Return (X, Y) of the center of cell containing provided text 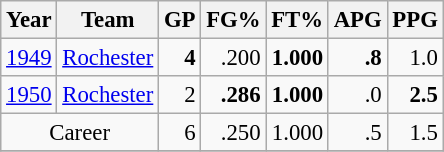
2 (180, 95)
.5 (358, 133)
PPG (415, 20)
2.5 (415, 95)
Career (80, 133)
1.5 (415, 133)
.286 (234, 95)
.8 (358, 58)
APG (358, 20)
Year (29, 20)
FG% (234, 20)
FT% (298, 20)
.0 (358, 95)
.200 (234, 58)
.250 (234, 133)
1949 (29, 58)
1950 (29, 95)
1.0 (415, 58)
Team (108, 20)
6 (180, 133)
4 (180, 58)
GP (180, 20)
